Capture the cell that displays the provided text and extract its (x, y) central coordinate. 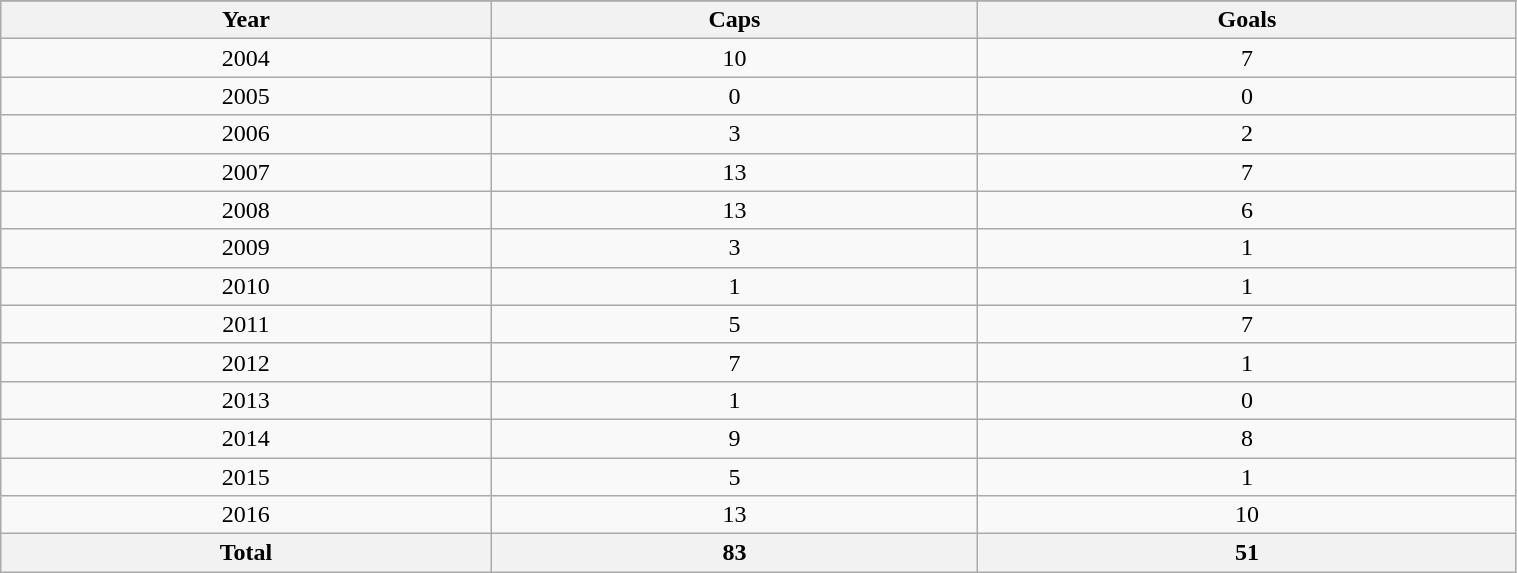
2007 (246, 172)
Total (246, 553)
2009 (246, 248)
2016 (246, 515)
Year (246, 20)
9 (734, 438)
2008 (246, 210)
2012 (246, 362)
83 (734, 553)
6 (1247, 210)
8 (1247, 438)
51 (1247, 553)
2014 (246, 438)
2013 (246, 400)
Goals (1247, 20)
2011 (246, 324)
Caps (734, 20)
2004 (246, 58)
2006 (246, 134)
2005 (246, 96)
2015 (246, 477)
2 (1247, 134)
2010 (246, 286)
